Extract the [X, Y] coordinate from the center of the cell holding the provided text.  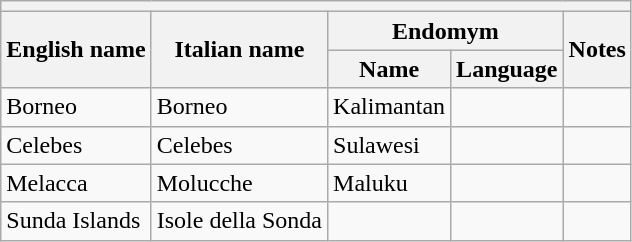
Sulawesi [390, 145]
Italian name [239, 50]
Melacca [76, 183]
Molucche [239, 183]
Name [390, 69]
Maluku [390, 183]
Language [507, 69]
English name [76, 50]
Kalimantan [390, 107]
Sunda Islands [76, 221]
Isole della Sonda [239, 221]
Notes [597, 50]
Endomym [446, 31]
